Find where the given text appears and provide that cell's center as (X, Y) coordinate. 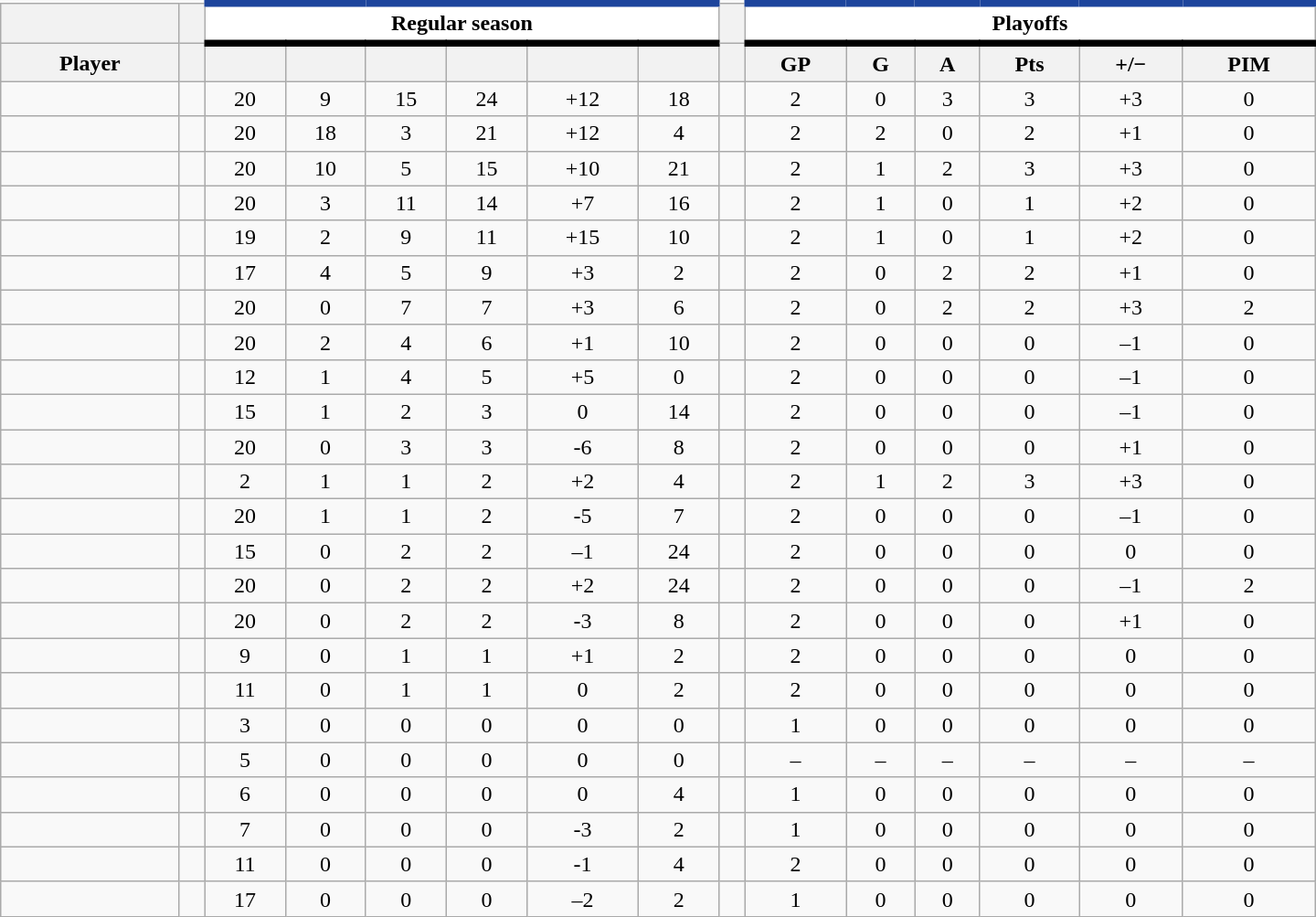
+15 (582, 238)
+5 (582, 377)
-5 (582, 517)
+7 (582, 203)
12 (245, 377)
PIM (1248, 62)
Pts (1029, 62)
Player (90, 62)
16 (679, 203)
-6 (582, 447)
19 (245, 238)
-1 (582, 864)
GP (796, 62)
+/− (1131, 62)
A (947, 62)
+10 (582, 168)
–2 (582, 899)
Regular season (462, 24)
Playoffs (1031, 24)
G (881, 62)
